Capture the cell that displays the provided text and extract its (X, Y) central coordinate. 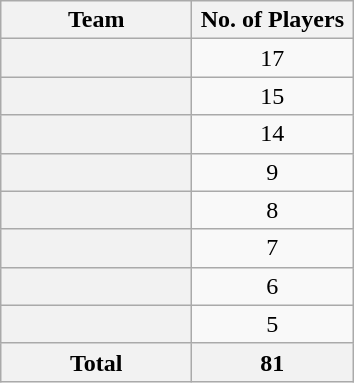
Team (96, 20)
17 (272, 58)
9 (272, 172)
8 (272, 210)
Total (96, 362)
14 (272, 134)
No. of Players (272, 20)
81 (272, 362)
7 (272, 248)
15 (272, 96)
5 (272, 324)
6 (272, 286)
